Search for the cell housing the specified text and yield its (x, y) center coordinate. 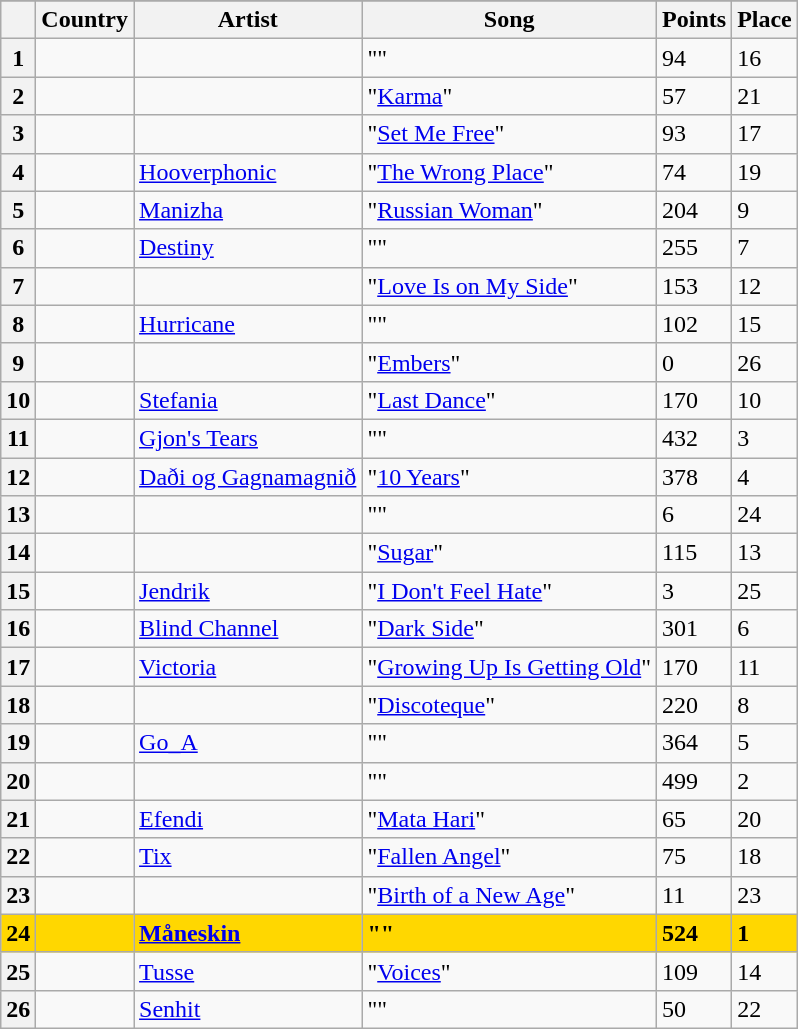
Gjon's Tears (248, 438)
"Karma" (510, 96)
57 (694, 96)
50 (694, 1009)
"Voices" (510, 971)
"Dark Side" (510, 629)
"Embers" (510, 362)
"I Don't Feel Hate" (510, 591)
301 (694, 629)
Points (694, 20)
75 (694, 857)
Manizha (248, 210)
Daði og Gagnamagnið (248, 477)
"Fallen Angel" (510, 857)
74 (694, 172)
432 (694, 438)
Hooverphonic (248, 172)
Jendrik (248, 591)
65 (694, 819)
524 (694, 933)
"Mata Hari" (510, 819)
109 (694, 971)
255 (694, 248)
Blind Channel (248, 629)
204 (694, 210)
"Growing Up Is Getting Old" (510, 667)
499 (694, 781)
Victoria (248, 667)
93 (694, 134)
102 (694, 324)
"Set Me Free" (510, 134)
Country (85, 20)
"Russian Woman" (510, 210)
Hurricane (248, 324)
"Discoteque" (510, 705)
Stefania (248, 400)
Tix (248, 857)
364 (694, 743)
Tusse (248, 971)
378 (694, 477)
"Last Dance" (510, 400)
Efendi (248, 819)
Go_A (248, 743)
Place (765, 20)
"Sugar" (510, 553)
115 (694, 553)
"Love Is on My Side" (510, 286)
153 (694, 286)
Måneskin (248, 933)
"Birth of a New Age" (510, 895)
Destiny (248, 248)
220 (694, 705)
Artist (248, 20)
Senhit (248, 1009)
94 (694, 58)
"10 Years" (510, 477)
Song (510, 20)
0 (694, 362)
"The Wrong Place" (510, 172)
